Extract the (x, y) coordinate from the center of the cell holding the provided text.  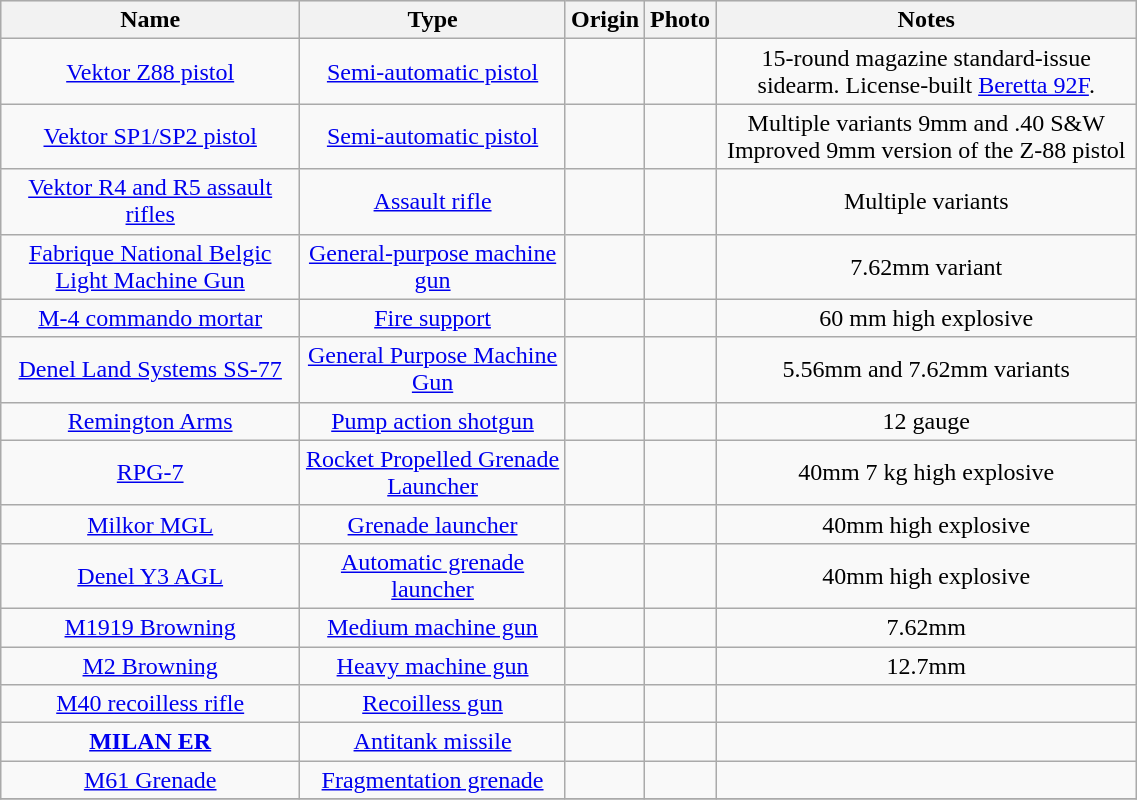
15-round magazine standard-issue sidearm. License-built Beretta 92F. (926, 72)
Heavy machine gun (433, 665)
Vektor R4 and R5 assault rifles (150, 202)
Origin (604, 20)
Type (433, 20)
Antitank missile (433, 742)
M40 recoilless rifle (150, 704)
M1919 Browning (150, 627)
Fabrique National Belgic Light Machine Gun (150, 266)
Vektor SP1/SP2 pistol (150, 136)
Notes (926, 20)
Automatic grenade launcher (433, 576)
Remington Arms (150, 421)
12 gauge (926, 421)
Rocket Propelled Grenade Launcher (433, 472)
Medium machine gun (433, 627)
5.56mm and 7.62mm variants (926, 370)
MILAN ER (150, 742)
7.62mm variant (926, 266)
M61 Grenade (150, 780)
Assault rifle (433, 202)
Milkor MGL (150, 524)
Vektor Z88 pistol (150, 72)
Grenade launcher (433, 524)
12.7mm (926, 665)
M2 Browning (150, 665)
Denel Y3 AGL (150, 576)
Name (150, 20)
RPG-7 (150, 472)
M-4 commando mortar (150, 318)
7.62mm (926, 627)
60 mm high explosive (926, 318)
General Purpose Machine Gun (433, 370)
Recoilless gun (433, 704)
General-purpose machine gun (433, 266)
Fire support (433, 318)
Multiple variants (926, 202)
Pump action shotgun (433, 421)
Multiple variants 9mm and .40 S&WImproved 9mm version of the Z-88 pistol (926, 136)
Photo (680, 20)
Denel Land Systems SS-77 (150, 370)
40mm 7 kg high explosive (926, 472)
Fragmentation grenade (433, 780)
